Capture the cell that displays the provided text and extract its [x, y] central coordinate. 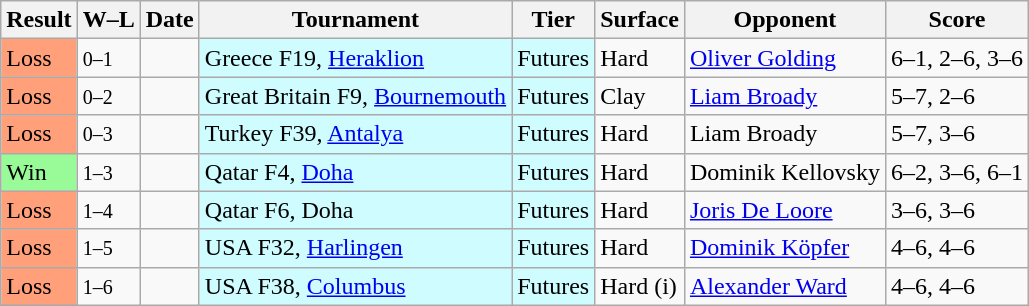
0–2 [108, 96]
Qatar F6, Doha [355, 210]
W–L [108, 20]
Joris De Loore [784, 210]
USA F38, Columbus [355, 286]
Alexander Ward [784, 286]
Win [39, 172]
1–5 [108, 248]
5–7, 2–6 [956, 96]
Qatar F4, Doha [355, 172]
1–4 [108, 210]
Tournament [355, 20]
Surface [640, 20]
Hard (i) [640, 286]
1–6 [108, 286]
Result [39, 20]
Great Britain F9, Bournemouth [355, 96]
Score [956, 20]
Opponent [784, 20]
5–7, 3–6 [956, 134]
Oliver Golding [784, 58]
Dominik Köpfer [784, 248]
0–3 [108, 134]
6–1, 2–6, 3–6 [956, 58]
0–1 [108, 58]
Turkey F39, Antalya [355, 134]
1–3 [108, 172]
6–2, 3–6, 6–1 [956, 172]
3–6, 3–6 [956, 210]
Tier [554, 20]
Greece F19, Heraklion [355, 58]
Dominik Kellovsky [784, 172]
Clay [640, 96]
USA F32, Harlingen [355, 248]
Date [170, 20]
